Pinpoint the cell where the given text exists, returning its (X, Y) midpoint coordinate. 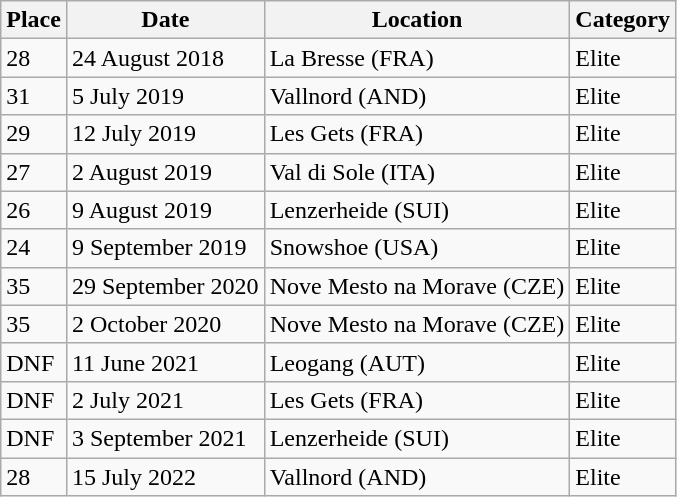
9 September 2019 (165, 248)
9 August 2019 (165, 210)
5 July 2019 (165, 96)
15 July 2022 (165, 477)
Val di Sole (ITA) (417, 172)
26 (34, 210)
24 (34, 248)
Date (165, 20)
2 August 2019 (165, 172)
Place (34, 20)
12 July 2019 (165, 134)
27 (34, 172)
24 August 2018 (165, 58)
29 (34, 134)
29 September 2020 (165, 286)
31 (34, 96)
3 September 2021 (165, 438)
Snowshoe (USA) (417, 248)
Leogang (AUT) (417, 362)
Category (623, 20)
La Bresse (FRA) (417, 58)
2 July 2021 (165, 400)
Location (417, 20)
11 June 2021 (165, 362)
2 October 2020 (165, 324)
